From the cell containing the given text, extract its center point as (x, y) coordinate. 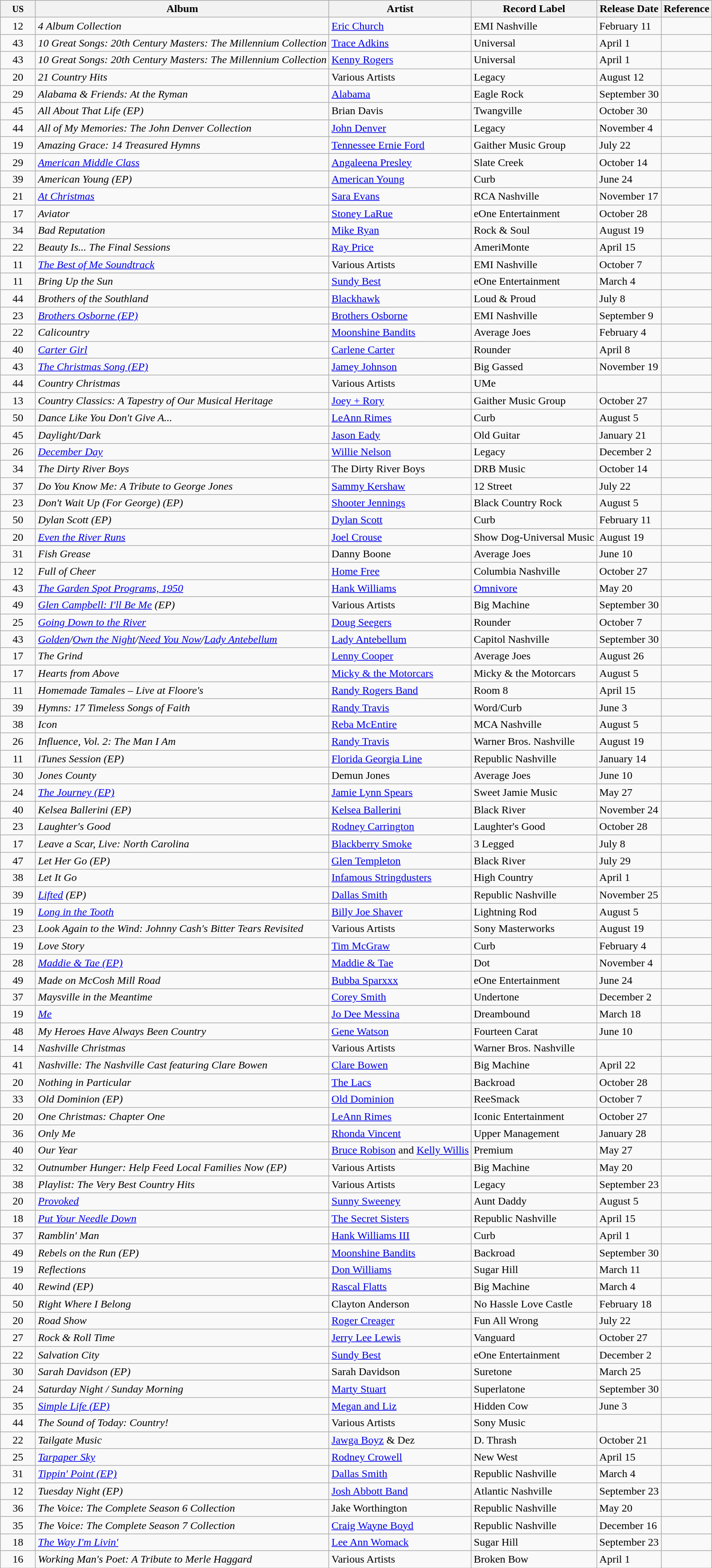
Reba McEntire (400, 724)
4 Album Collection (182, 26)
Word/Curb (534, 707)
41 (18, 1065)
November 24 (629, 810)
April 8 (629, 350)
Right Where I Belong (182, 1304)
Salvation City (182, 1355)
All About That Life (EP) (182, 111)
32 (18, 1167)
Let It Go (182, 878)
March 11 (629, 1269)
Road Show (182, 1321)
Brian Davis (400, 111)
Dylan Scott (EP) (182, 520)
Maddie & Tae (400, 963)
Glen Campbell: I'll Be Me (EP) (182, 605)
Sweet Jamie Music (534, 793)
Blackhawk (400, 299)
Loud & Proud (534, 299)
Danny Boone (400, 554)
Rodney Crowell (400, 1457)
Nashville Christmas (182, 1048)
28 (18, 963)
Brothers of the Southland (182, 299)
Columbia Nashville (534, 571)
Rock & Roll Time (182, 1338)
US (18, 9)
Capitol Nashville (534, 639)
33 (18, 1099)
Demun Jones (400, 776)
Show Dog-Universal Music (534, 537)
Fourteen Carat (534, 1031)
Bring Up the Sun (182, 282)
Long in the Tooth (182, 912)
Big Gassed (534, 367)
Willie Nelson (400, 452)
Sammy Kershaw (400, 486)
Jones County (182, 776)
High Country (534, 878)
Jo Dee Messina (400, 1014)
January 14 (629, 759)
Release Date (629, 9)
Daylight/Dark (182, 435)
Shooter Jennings (400, 503)
Going Down to the River (182, 622)
Suretone (534, 1372)
27 (18, 1338)
Playlist: The Very Best Country Hits (182, 1184)
Room 8 (534, 690)
Broken Bow (534, 1559)
Vanguard (534, 1338)
Tailgate Music (182, 1440)
21 Country Hits (182, 77)
Maysville in the Meantime (182, 997)
Billy Joe Shaver (400, 912)
Sony Music (534, 1423)
The Way I'm Livin' (182, 1542)
Mike Ryan (400, 231)
Lenny Cooper (400, 656)
Hank Williams (400, 588)
Do You Know Me: A Tribute to George Jones (182, 486)
Influence, Vol. 2: The Man I Am (182, 741)
Rock & Soul (534, 231)
Reflections (182, 1269)
Look Again to the Wind: Johnny Cash's Bitter Tears Revisited (182, 929)
DRB Music (534, 469)
Alabama (400, 94)
Omnivore (534, 588)
December Day (182, 452)
March 25 (629, 1372)
December 16 (629, 1525)
Rebels on the Run (EP) (182, 1252)
Dylan Scott (400, 520)
Slate Creek (534, 162)
Josh Abbott Band (400, 1491)
Carter Girl (182, 350)
Full of Cheer (182, 571)
21 (18, 196)
Jamey Johnson (400, 367)
Marty Stuart (400, 1389)
Stoney LaRue (400, 214)
13 (18, 401)
Kelsea Ballerini (EP) (182, 810)
Even the River Runs (182, 537)
Ray Price (400, 248)
Jerry Lee Lewis (400, 1338)
American Young (EP) (182, 179)
August 26 (629, 656)
UMe (534, 384)
Carlene Carter (400, 350)
April 22 (629, 1065)
Superlatone (534, 1389)
Doug Seegers (400, 622)
Nothing in Particular (182, 1082)
Sarah Davidson (400, 1372)
Undertone (534, 997)
Calicountry (182, 333)
The Journey (EP) (182, 793)
One Christmas: Chapter One (182, 1116)
Jamie Lynn Spears (400, 793)
Bad Reputation (182, 231)
November 25 (629, 895)
Jason Eady (400, 435)
The Grind (182, 656)
Dot (534, 963)
No Hassle Love Castle (534, 1304)
47 (18, 861)
RCA Nashville (534, 196)
Iconic Entertainment (534, 1116)
Aviator (182, 214)
Country Classics: A Tapestry of Our Musical Heritage (182, 401)
iTunes Session (EP) (182, 759)
October 30 (629, 111)
Lee Ann Womack (400, 1542)
March 18 (629, 1014)
November 17 (629, 196)
Jawga Boyz & Dez (400, 1440)
At Christmas (182, 196)
Glen Templeton (400, 861)
Black Country Rock (534, 503)
Eric Church (400, 26)
January 21 (629, 435)
D. Thrash (534, 1440)
Tennessee Ernie Ford (400, 145)
48 (18, 1031)
Hank Williams III (400, 1235)
Love Story (182, 946)
The Sound of Today: Country! (182, 1423)
Provoked (182, 1201)
Hymns: 17 Timeless Songs of Faith (182, 707)
September 9 (629, 316)
Megan and Liz (400, 1406)
Home Free (400, 571)
Leave a Scar, Live: North Carolina (182, 844)
Country Christmas (182, 384)
Old Guitar (534, 435)
Saturday Night / Sunday Morning (182, 1389)
Twangville (534, 111)
New West (534, 1457)
Let Her Go (EP) (182, 861)
Me (182, 1014)
Brothers Osborne (400, 316)
Nashville: The Nashville Cast featuring Clare Bowen (182, 1065)
Homemade Tamales – Live at Floore's (182, 690)
Put Your Needle Down (182, 1218)
Jake Worthington (400, 1508)
Don't Wait Up (For George) (EP) (182, 503)
The Garden Spot Programs, 1950 (182, 588)
August 12 (629, 77)
Amazing Grace: 14 Treasured Hymns (182, 145)
Bubba Sparxxx (400, 980)
Hearts from Above (182, 673)
Atlantic Nashville (534, 1491)
Randy Rogers Band (400, 690)
Craig Wayne Boyd (400, 1525)
Alabama & Friends: At the Ryman (182, 94)
ReeSmack (534, 1099)
Joey + Rory (400, 401)
Tarpaper Sky (182, 1457)
Sony Masterworks (534, 929)
Golden/Own the Night/Need You Now/Lady Antebellum (182, 639)
The Lacs (400, 1082)
Beauty Is... The Final Sessions (182, 248)
Florida Georgia Line (400, 759)
Rewind (EP) (182, 1286)
Sara Evans (400, 196)
Tim McGraw (400, 946)
Rodney Carrington (400, 827)
Old Dominion (EP) (182, 1099)
Reference (686, 9)
Lightning Rod (534, 912)
American Young (400, 179)
Rascal Flatts (400, 1286)
Gene Watson (400, 1031)
Fun All Wrong (534, 1321)
November 19 (629, 367)
Infamous Stringdusters (400, 878)
Don Williams (400, 1269)
Lifted (EP) (182, 895)
Only Me (182, 1133)
Working Man's Poet: A Tribute to Merle Haggard (182, 1559)
The Christmas Song (EP) (182, 367)
February 18 (629, 1304)
Blackberry Smoke (400, 844)
Kenny Rogers (400, 60)
16 (18, 1559)
Joel Crouse (400, 537)
The Secret Sisters (400, 1218)
October 21 (629, 1440)
Hidden Cow (534, 1406)
Upper Management (534, 1133)
Aunt Daddy (534, 1201)
Album (182, 9)
Simple Life (EP) (182, 1406)
Bruce Robison and Kelly Willis (400, 1150)
Trace Adkins (400, 43)
Lady Antebellum (400, 639)
Tuesday Night (EP) (182, 1491)
Sunny Sweeney (400, 1201)
Kelsea Ballerini (400, 810)
Made on McCosh Mill Road (182, 980)
The Best of Me Soundtrack (182, 265)
Angaleena Presley (400, 162)
January 28 (629, 1133)
Sarah Davidson (EP) (182, 1372)
The Voice: The Complete Season 7 Collection (182, 1525)
Ramblin' Man (182, 1235)
John Denver (400, 128)
July 29 (629, 861)
Maddie & Tae (EP) (182, 963)
Eagle Rock (534, 94)
American Middle Class (182, 162)
Clare Bowen (400, 1065)
Icon (182, 724)
Tippin' Point (EP) (182, 1474)
My Heroes Have Always Been Country (182, 1031)
Old Dominion (400, 1099)
Clayton Anderson (400, 1304)
MCA Nashville (534, 724)
Artist (400, 9)
Corey Smith (400, 997)
All of My Memories: The John Denver Collection (182, 128)
14 (18, 1048)
Premium (534, 1150)
12 Street (534, 486)
The Voice: The Complete Season 6 Collection (182, 1508)
Fish Grease (182, 554)
3 Legged (534, 844)
Outnumber Hunger: Help Feed Local Families Now (EP) (182, 1167)
Brothers Osborne (EP) (182, 316)
Record Label (534, 9)
Dreambound (534, 1014)
Rhonda Vincent (400, 1133)
Our Year (182, 1150)
Dance Like You Don't Give A... (182, 418)
AmeriMonte (534, 248)
Roger Creager (400, 1321)
